Find where the given text appears and provide that cell's center as [X, Y] coordinate. 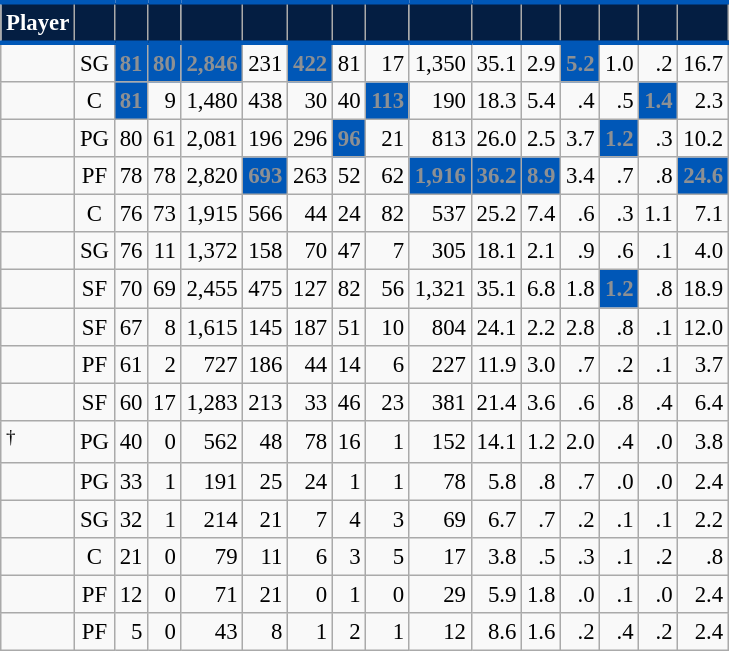
214 [212, 519]
67 [130, 327]
213 [266, 402]
127 [310, 289]
56 [388, 289]
475 [266, 289]
566 [266, 214]
8.9 [542, 176]
24.1 [496, 327]
24.6 [703, 176]
18.9 [703, 289]
187 [310, 327]
† [38, 441]
2,455 [212, 289]
46 [348, 402]
804 [440, 327]
5.2 [580, 62]
52 [348, 176]
1.6 [542, 632]
48 [266, 441]
422 [310, 62]
5.4 [542, 101]
2.8 [580, 327]
190 [440, 101]
3.0 [542, 364]
227 [440, 364]
2,846 [212, 62]
727 [212, 364]
32 [130, 519]
36.2 [496, 176]
152 [440, 441]
62 [388, 176]
3.4 [580, 176]
2.0 [580, 441]
73 [164, 214]
29 [440, 594]
51 [348, 327]
10.2 [703, 139]
1.4 [658, 101]
1,350 [440, 62]
5.8 [496, 482]
2.5 [542, 139]
60 [130, 402]
381 [440, 402]
305 [440, 251]
21.4 [496, 402]
231 [266, 62]
96 [348, 139]
14.1 [496, 441]
4 [348, 519]
4.0 [703, 251]
18.1 [496, 251]
3.6 [542, 402]
1,321 [440, 289]
1.1 [658, 214]
6.7 [496, 519]
16.7 [703, 62]
16 [348, 441]
71 [212, 594]
6.8 [542, 289]
145 [266, 327]
6.4 [703, 402]
2.3 [703, 101]
296 [310, 139]
79 [212, 557]
5.9 [496, 594]
9 [164, 101]
2.1 [542, 251]
2.9 [542, 62]
25 [266, 482]
1,372 [212, 251]
1,480 [212, 101]
43 [212, 632]
1.0 [620, 62]
562 [212, 441]
10 [388, 327]
1,916 [440, 176]
196 [266, 139]
186 [266, 364]
12.0 [703, 327]
18.3 [496, 101]
263 [310, 176]
26.0 [496, 139]
693 [266, 176]
.9 [580, 251]
7.1 [703, 214]
23 [388, 402]
2,820 [212, 176]
11.9 [496, 364]
25.2 [496, 214]
47 [348, 251]
113 [388, 101]
438 [266, 101]
1,283 [212, 402]
813 [440, 139]
191 [212, 482]
2,081 [212, 139]
537 [440, 214]
7.4 [542, 214]
158 [266, 251]
8.6 [496, 632]
Player [38, 22]
30 [310, 101]
1,915 [212, 214]
14 [348, 364]
1,615 [212, 327]
